Provide the (x, y) coordinate of the cell's center where the given text is located.  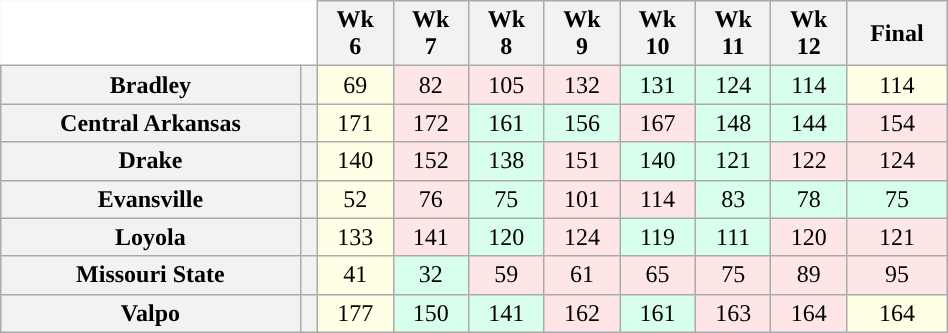
177 (355, 313)
Drake (150, 161)
162 (582, 313)
167 (658, 123)
133 (355, 237)
Missouri State (150, 275)
76 (431, 199)
163 (733, 313)
Wk10 (658, 34)
Wk11 (733, 34)
119 (658, 237)
69 (355, 85)
111 (733, 237)
156 (582, 123)
Valpo (150, 313)
150 (431, 313)
122 (809, 161)
Wk12 (809, 34)
Evansville (150, 199)
82 (431, 85)
Wk9 (582, 34)
41 (355, 275)
131 (658, 85)
Final (898, 34)
172 (431, 123)
Wk7 (431, 34)
171 (355, 123)
83 (733, 199)
61 (582, 275)
132 (582, 85)
Loyola (150, 237)
138 (507, 161)
154 (898, 123)
148 (733, 123)
Wk6 (355, 34)
152 (431, 161)
101 (582, 199)
Central Arkansas (150, 123)
89 (809, 275)
78 (809, 199)
95 (898, 275)
Wk8 (507, 34)
105 (507, 85)
144 (809, 123)
65 (658, 275)
59 (507, 275)
151 (582, 161)
52 (355, 199)
Bradley (150, 85)
32 (431, 275)
